Scan for the cell matching the given text and deliver its [X, Y] coordinate at center. 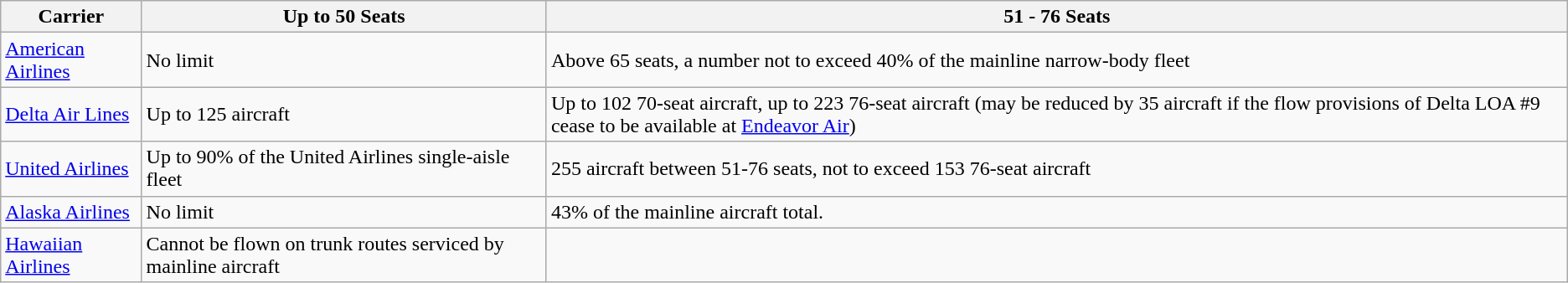
Alaska Airlines [71, 212]
Above 65 seats, a number not to exceed 40% of the mainline narrow-body fleet [1057, 60]
Cannot be flown on trunk routes serviced by mainline aircraft [343, 255]
Carrier [71, 17]
American Airlines [71, 60]
Hawaiian Airlines [71, 255]
51 - 76 Seats [1057, 17]
Up to 50 Seats [343, 17]
255 aircraft between 51-76 seats, not to exceed 153 76-seat aircraft [1057, 169]
Up to 125 aircraft [343, 114]
United Airlines [71, 169]
Delta Air Lines [71, 114]
43% of the mainline aircraft total. [1057, 212]
Up to 90% of the United Airlines single-aisle fleet [343, 169]
